Return the [x, y] coordinate for the center point of the cell that contains the specified text.  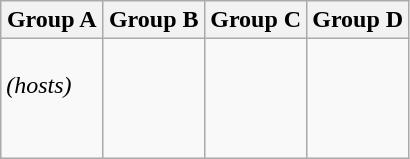
Group D [358, 20]
Group A [52, 20]
Group C [256, 20]
Group B [154, 20]
(hosts) [52, 98]
